Find where the given text appears and provide that cell's center as [x, y] coordinate. 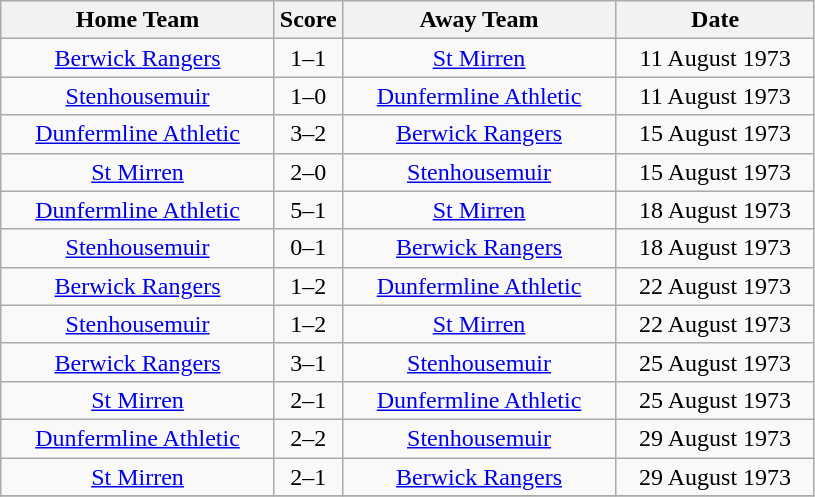
3–1 [308, 362]
0–1 [308, 248]
3–2 [308, 134]
2–0 [308, 172]
Home Team [138, 20]
5–1 [308, 210]
2–2 [308, 438]
Date [716, 20]
Away Team [479, 20]
1–1 [308, 58]
Score [308, 20]
1–0 [308, 96]
